Capture the cell that displays the provided text and extract its (x, y) central coordinate. 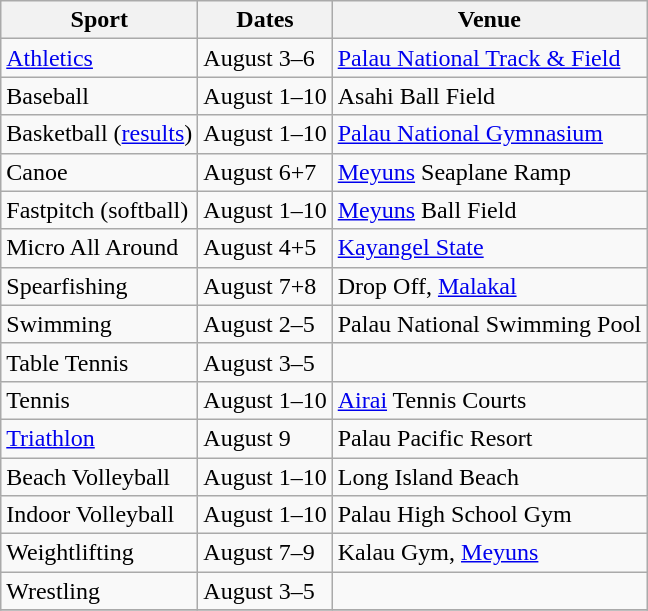
Wrestling (100, 591)
August 6+7 (265, 172)
Basketball (results) (100, 134)
Sport (100, 20)
August 4+5 (265, 248)
August 3–6 (265, 58)
Baseball (100, 96)
Airai Tennis Courts (489, 400)
Triathlon (100, 438)
Weightlifting (100, 553)
Venue (489, 20)
Meyuns Ball Field (489, 210)
August 2–5 (265, 324)
Indoor Volleyball (100, 515)
Swimming (100, 324)
Kayangel State (489, 248)
Long Island Beach (489, 477)
Palau Pacific Resort (489, 438)
Table Tennis (100, 362)
August 7+8 (265, 286)
Palau High School Gym (489, 515)
Beach Volleyball (100, 477)
August 7–9 (265, 553)
Athletics (100, 58)
Dates (265, 20)
Spearfishing (100, 286)
August 9 (265, 438)
Drop Off, Malakal (489, 286)
Fastpitch (softball) (100, 210)
Asahi Ball Field (489, 96)
Kalau Gym, Meyuns (489, 553)
Meyuns Seaplane Ramp (489, 172)
Micro All Around (100, 248)
Palau National Swimming Pool (489, 324)
Palau National Track & Field (489, 58)
Canoe (100, 172)
Tennis (100, 400)
Palau National Gymnasium (489, 134)
